Detect which cell encompasses the target text, then output its (X, Y) center coordinate. 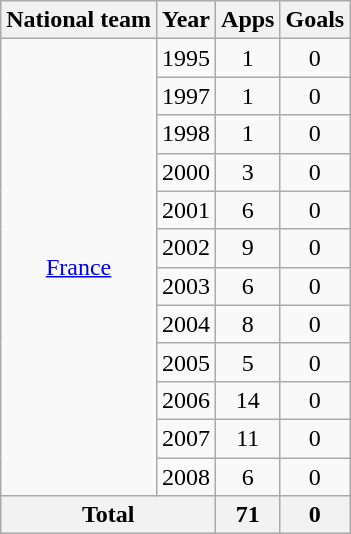
Year (186, 20)
National team (79, 20)
11 (248, 438)
Apps (248, 20)
2004 (186, 324)
3 (248, 172)
2000 (186, 172)
71 (248, 515)
Total (108, 515)
Goals (315, 20)
2002 (186, 248)
1995 (186, 58)
2007 (186, 438)
2006 (186, 400)
2001 (186, 210)
14 (248, 400)
9 (248, 248)
2005 (186, 362)
5 (248, 362)
2008 (186, 477)
8 (248, 324)
1997 (186, 96)
1998 (186, 134)
2003 (186, 286)
France (79, 268)
